Extract the [X, Y] coordinate from the center of the cell holding the provided text.  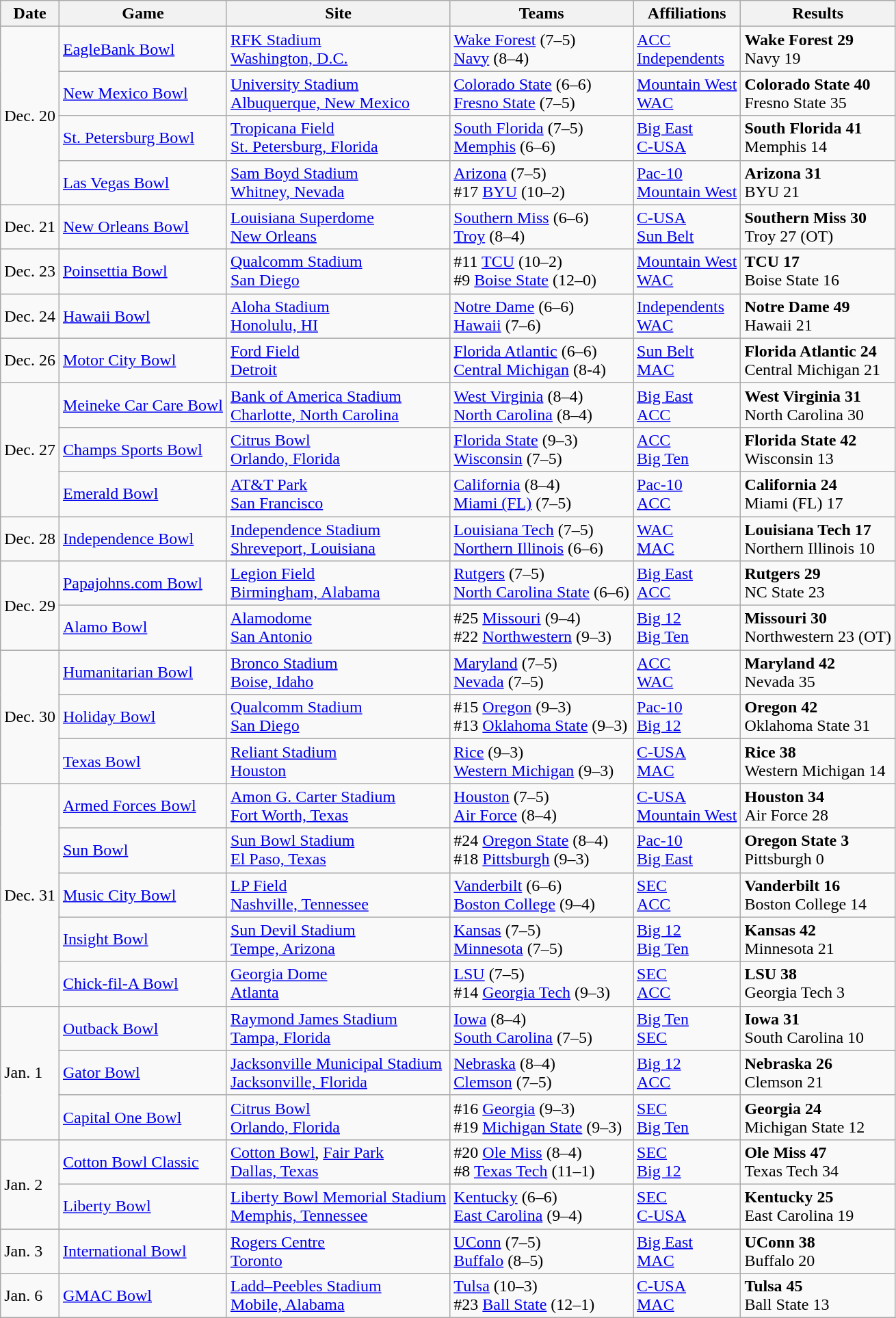
Game [142, 14]
Maryland (7–5)Nevada (7–5) [542, 672]
Rutgers (7–5) North Carolina State (6–6) [542, 583]
Notre Dame (6–6)Hawaii (7–6) [542, 316]
Tropicana FieldSt. Petersburg, Florida [338, 138]
Sun Bowl [142, 850]
Arizona 31BYU 21 [818, 182]
Rogers CentreToronto [338, 1251]
Jan. 2 [30, 1184]
Gator Bowl [142, 1073]
Kansas 42 Minnesota 21 [818, 939]
Georgia 24Michigan State 12 [818, 1117]
Vanderbilt 16 Boston College 14 [818, 895]
Las Vegas Bowl [142, 182]
Dec. 31 [30, 895]
University StadiumAlbuquerque, New Mexico [338, 93]
West Virginia (8–4)North Carolina (8–4) [542, 405]
Texas Bowl [142, 761]
Houston 34Air Force 28 [818, 806]
Bank of America StadiumCharlotte, North Carolina [338, 405]
Affiliations [687, 14]
Raymond James StadiumTampa, Florida [338, 1028]
Jacksonville Municipal StadiumJacksonville, Florida [338, 1073]
Chick-fil-A Bowl [142, 984]
Reliant StadiumHouston [338, 761]
ACCIndependents [687, 49]
South Florida (7–5)Memphis (6–6) [542, 138]
Rutgers 29NC State 23 [818, 583]
South Florida 41Memphis 14 [818, 138]
Cotton Bowl, Fair ParkDallas, Texas [338, 1162]
Outback Bowl [142, 1028]
Georgia DomeAtlanta [338, 984]
Pac-10ACC [687, 494]
Iowa (8–4)South Carolina (7–5) [542, 1028]
Louisiana Tech (7–5)Northern Illinois (6–6) [542, 538]
California (8–4) Miami (FL) (7–5) [542, 494]
Southern Miss (6–6)Troy (8–4) [542, 227]
#15 Oregon (9–3)#13 Oklahoma State (9–3) [542, 717]
Dec. 29 [30, 606]
Capital One Bowl [142, 1117]
Emerald Bowl [142, 494]
Dec. 23 [30, 271]
Rice (9–3)Western Michigan (9–3) [542, 761]
Meineke Car Care Bowl [142, 405]
Oregon State 3Pittsburgh 0 [818, 850]
Papajohns.com Bowl [142, 583]
Big TenSEC [687, 1028]
New Orleans Bowl [142, 227]
ACCWAC [687, 672]
SECBig Ten [687, 1117]
Big 12ACC [687, 1073]
Florida State (9–3)Wisconsin (7–5) [542, 449]
Holiday Bowl [142, 717]
Sun BeltMAC [687, 360]
St. Petersburg Bowl [142, 138]
Kentucky (6–6)East Carolina (9–4) [542, 1206]
Ford FieldDetroit [338, 360]
ACCBig Ten [687, 449]
Sun Bowl Stadium El Paso, Texas [338, 850]
#11 TCU (10–2)#9 Boise State (12–0) [542, 271]
Music City Bowl [142, 895]
UConn (7–5)Buffalo (8–5) [542, 1251]
Armed Forces Bowl [142, 806]
Louisiana SuperdomeNew Orleans [338, 227]
Wake Forest (7–5)Navy (8–4) [542, 49]
Jan. 6 [30, 1296]
Amon G. Carter Stadium Fort Worth, Texas [338, 806]
Sun Devil Stadium Tempe, Arizona [338, 939]
#25 Missouri (9–4)#22 Northwestern (9–3) [542, 628]
#20 Ole Miss (8–4)#8 Texas Tech (11–1) [542, 1162]
International Bowl [142, 1251]
Aloha StadiumHonolulu, HI [338, 316]
Pac-10Mountain West [687, 182]
Dec. 24 [30, 316]
Independence StadiumShreveport, Louisiana [338, 538]
Liberty Bowl Memorial StadiumMemphis, Tennessee [338, 1206]
Ladd–Peebles StadiumMobile, Alabama [338, 1296]
#24 Oregon State (8–4)#18 Pittsburgh (9–3) [542, 850]
LSU (7–5)#14 Georgia Tech (9–3) [542, 984]
Jan. 1 [30, 1073]
AT&T ParkSan Francisco [338, 494]
Big EastMAC [687, 1251]
Insight Bowl [142, 939]
Motor City Bowl [142, 360]
Missouri 30Northwestern 23 (OT) [818, 628]
GMAC Bowl [142, 1296]
LP FieldNashville, Tennessee [338, 895]
West Virginia 31North Carolina 30 [818, 405]
Legion FieldBirmingham, Alabama [338, 583]
Site [338, 14]
Oregon 42 Oklahoma State 31 [818, 717]
Pac-10Big 12 [687, 717]
Colorado State (6–6)Fresno State (7–5) [542, 93]
Jan. 3 [30, 1251]
SECBig 12 [687, 1162]
Dec. 21 [30, 227]
C-USAMountain West [687, 806]
Bronco Stadium Boise, Idaho [338, 672]
Southern Miss 30Troy 27 (OT) [818, 227]
Dec. 20 [30, 116]
Independence Bowl [142, 538]
Humanitarian Bowl [142, 672]
Louisiana Tech 17Northern Illinois 10 [818, 538]
New Mexico Bowl [142, 93]
Tulsa 45Ball State 13 [818, 1296]
EagleBank Bowl [142, 49]
Dec. 27 [30, 449]
Kansas (7–5)Minnesota (7–5) [542, 939]
Dec. 28 [30, 538]
Dec. 26 [30, 360]
Kentucky 25 East Carolina 19 [818, 1206]
Champs Sports Bowl [142, 449]
Vanderbilt (6–6)Boston College (9–4) [542, 895]
WACMAC [687, 538]
Tulsa (10–3)#23 Ball State (12–1) [542, 1296]
RFK Stadium Washington, D.C. [338, 49]
IndependentsWAC [687, 316]
Big EastC-USA [687, 138]
Maryland 42Nevada 35 [818, 672]
Nebraska 26Clemson 21 [818, 1073]
SECC-USA [687, 1206]
Nebraska (8–4) Clemson (7–5) [542, 1073]
Poinsettia Bowl [142, 271]
LSU 38Georgia Tech 3 [818, 984]
California 24Miami (FL) 17 [818, 494]
Florida Atlantic 24Central Michigan 21 [818, 360]
Rice 38 Western Michigan 14 [818, 761]
Dec. 30 [30, 717]
Date [30, 14]
Houston (7–5)Air Force (8–4) [542, 806]
Liberty Bowl [142, 1206]
UConn 38Buffalo 20 [818, 1251]
Cotton Bowl Classic [142, 1162]
Iowa 31South Carolina 10 [818, 1028]
Alamo Bowl [142, 628]
Wake Forest 29Navy 19 [818, 49]
Florida Atlantic (6–6)Central Michigan (8-4) [542, 360]
Notre Dame 49Hawaii 21 [818, 316]
Results [818, 14]
Hawaii Bowl [142, 316]
Florida State 42Wisconsin 13 [818, 449]
C-USASun Belt [687, 227]
Ole Miss 47 Texas Tech 34 [818, 1162]
Teams [542, 14]
Sam Boyd Stadium Whitney, Nevada [338, 182]
Colorado State 40Fresno State 35 [818, 93]
TCU 17Boise State 16 [818, 271]
Pac-10Big East [687, 850]
AlamodomeSan Antonio [338, 628]
Arizona (7–5)#17 BYU (10–2) [542, 182]
#16 Georgia (9–3)#19 Michigan State (9–3) [542, 1117]
